Provide the (x, y) coordinate of the cell's center where the given text is located.  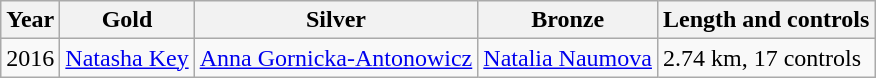
Length and controls (766, 20)
Anna Gornicka-Antonowicz (336, 58)
Silver (336, 20)
2.74 km, 17 controls (766, 58)
Year (30, 20)
Gold (127, 20)
Natasha Key (127, 58)
Natalia Naumova (568, 58)
Bronze (568, 20)
2016 (30, 58)
